Extract the [x, y] coordinate from the center of the cell holding the provided text.  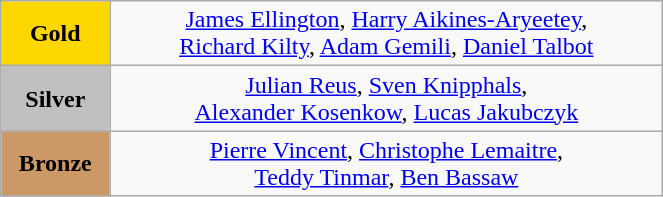
Pierre Vincent, Christophe Lemaitre,Teddy Tinmar, Ben Bassaw [386, 164]
Silver [56, 98]
Julian Reus, Sven Knipphals, Alexander Kosenkow, Lucas Jakubczyk [386, 98]
Bronze [56, 164]
Gold [56, 34]
James Ellington, Harry Aikines-Aryeetey, Richard Kilty, Adam Gemili, Daniel Talbot [386, 34]
